For the text-containing cell, return its midpoint in [x, y] coordinate format. 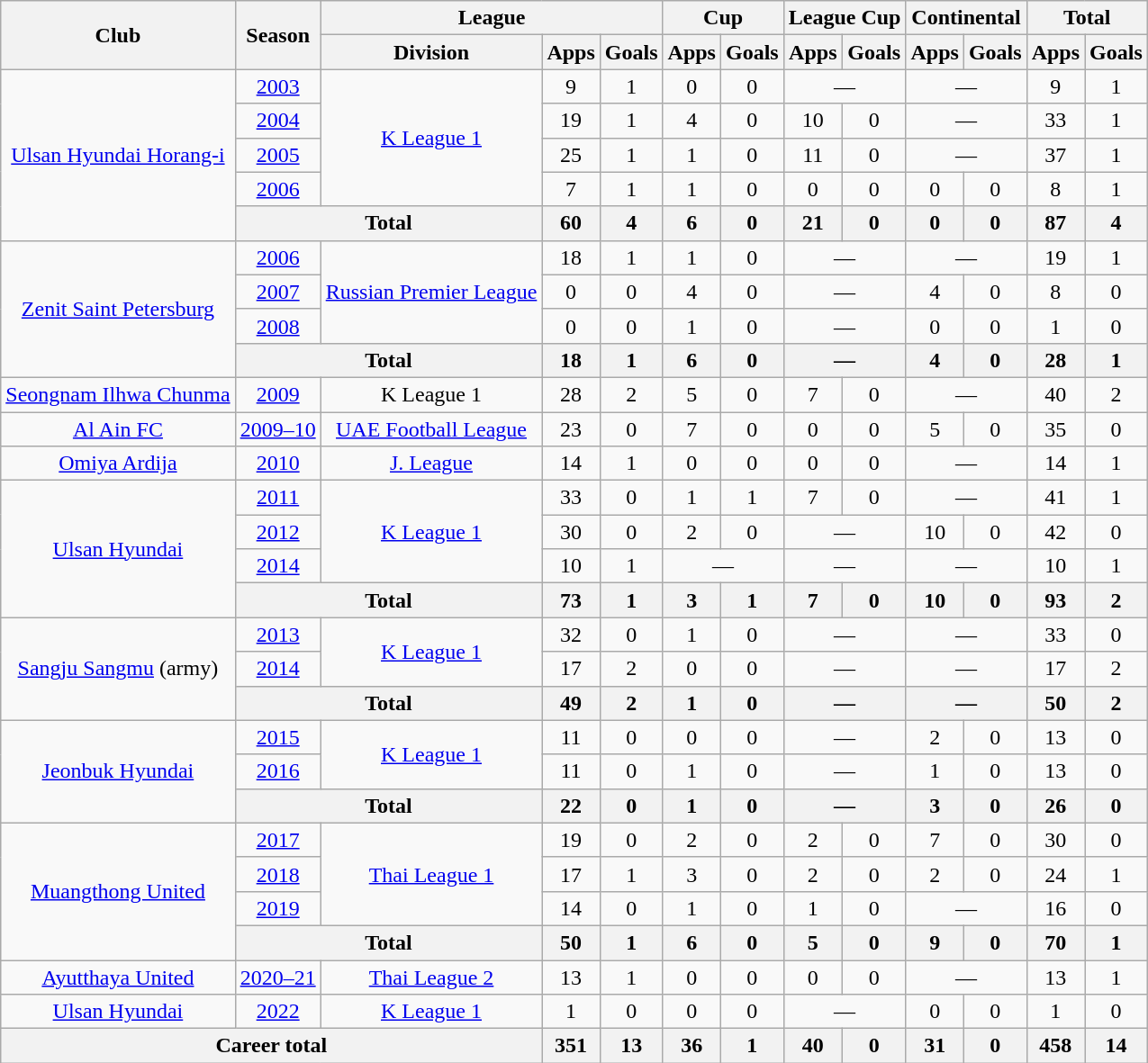
2011 [277, 498]
2016 [277, 771]
2004 [277, 121]
2012 [277, 532]
24 [1055, 874]
Division [431, 52]
Russian Premier League [431, 292]
2010 [277, 464]
Club [118, 35]
26 [1055, 806]
42 [1055, 532]
16 [1055, 908]
2020–21 [277, 977]
Career total [272, 1046]
Continental [966, 18]
22 [571, 806]
2015 [277, 737]
Cup [723, 18]
60 [571, 223]
41 [1055, 498]
2013 [277, 635]
25 [571, 155]
2007 [277, 292]
2009 [277, 394]
2005 [277, 155]
League [492, 18]
Thai League 1 [431, 874]
37 [1055, 155]
Ulsan Hyundai Horang-i [118, 155]
36 [692, 1046]
23 [571, 429]
2008 [277, 326]
2003 [277, 86]
UAE Football League [431, 429]
League Cup [845, 18]
351 [571, 1046]
Season [277, 35]
Ayutthaya United [118, 977]
2019 [277, 908]
Thai League 2 [431, 977]
87 [1055, 223]
35 [1055, 429]
21 [812, 223]
Muangthong United [118, 891]
Seongnam Ilhwa Chunma [118, 394]
Al Ain FC [118, 429]
2017 [277, 840]
Omiya Ardija [118, 464]
73 [571, 600]
93 [1055, 600]
31 [935, 1046]
2022 [277, 1012]
458 [1055, 1046]
Jeonbuk Hyundai [118, 771]
J. League [431, 464]
49 [571, 703]
32 [571, 635]
70 [1055, 942]
Zenit Saint Petersburg [118, 309]
Sangju Sangmu (army) [118, 669]
2018 [277, 874]
2009–10 [277, 429]
